Return (x, y) of the center of cell containing provided text 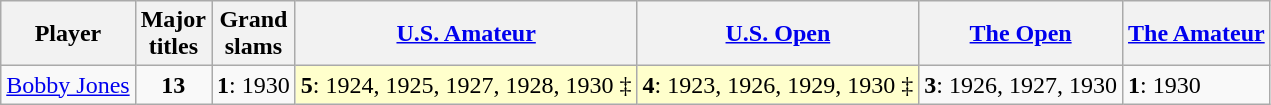
U.S. Open (778, 34)
The Amateur (1196, 34)
Bobby Jones (68, 85)
Grandslams (254, 34)
Player (68, 34)
13 (173, 85)
5: 1924, 1925, 1927, 1928, 1930 ‡ (466, 85)
U.S. Amateur (466, 34)
4: 1923, 1926, 1929, 1930 ‡ (778, 85)
The Open (1021, 34)
Majortitles (173, 34)
3: 1926, 1927, 1930 (1021, 85)
